From the cell containing the given text, extract its center point as (X, Y) coordinate. 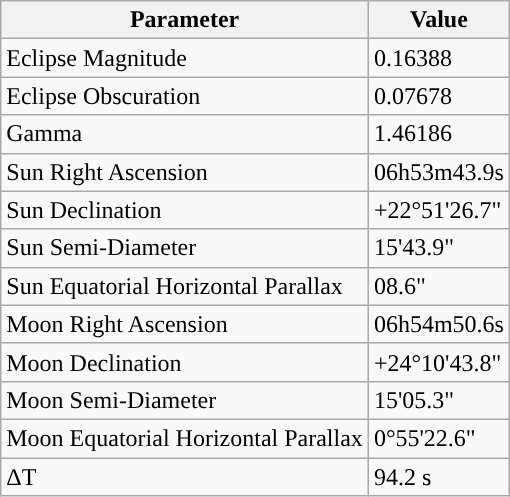
94.2 s (438, 477)
0.16388 (438, 58)
1.46186 (438, 134)
06h54m50.6s (438, 324)
Moon Declination (185, 362)
Sun Declination (185, 210)
Moon Semi-Diameter (185, 400)
15'43.9" (438, 248)
08.6" (438, 286)
Value (438, 20)
Eclipse Magnitude (185, 58)
15'05.3" (438, 400)
Parameter (185, 20)
Sun Right Ascension (185, 172)
06h53m43.9s (438, 172)
+24°10'43.8" (438, 362)
Sun Equatorial Horizontal Parallax (185, 286)
ΔT (185, 477)
Gamma (185, 134)
Sun Semi-Diameter (185, 248)
Moon Equatorial Horizontal Parallax (185, 438)
Moon Right Ascension (185, 324)
0.07678 (438, 96)
0°55'22.6" (438, 438)
Eclipse Obscuration (185, 96)
+22°51'26.7" (438, 210)
